Determine the (X, Y) coordinate at the center of the cell enclosing the given text.  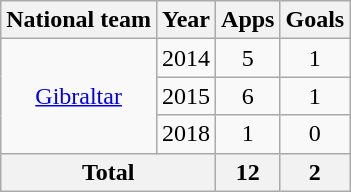
National team (79, 20)
Apps (248, 20)
6 (248, 96)
5 (248, 58)
Year (186, 20)
Gibraltar (79, 96)
2014 (186, 58)
0 (315, 134)
2015 (186, 96)
12 (248, 172)
2018 (186, 134)
Goals (315, 20)
2 (315, 172)
Total (108, 172)
